Search for the cell housing the specified text and yield its [x, y] center coordinate. 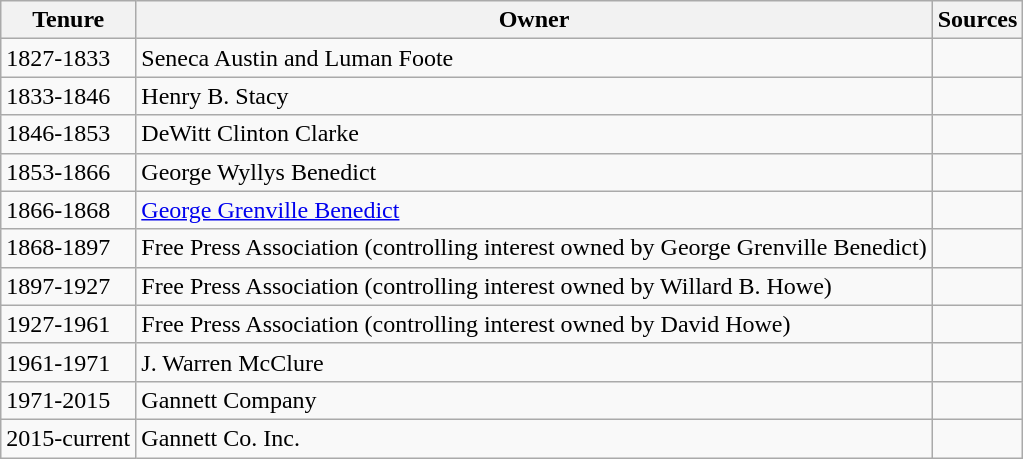
Henry B. Stacy [534, 96]
1897-1927 [68, 286]
Free Press Association (controlling interest owned by Willard B. Howe) [534, 286]
Gannett Company [534, 400]
1833-1846 [68, 96]
Tenure [68, 20]
1961-1971 [68, 362]
George Wyllys Benedict [534, 172]
Seneca Austin and Luman Foote [534, 58]
DeWitt Clinton Clarke [534, 134]
1846-1853 [68, 134]
1866-1868 [68, 210]
Owner [534, 20]
Free Press Association (controlling interest owned by David Howe) [534, 324]
Sources [978, 20]
1927-1961 [68, 324]
1827-1833 [68, 58]
J. Warren McClure [534, 362]
1971-2015 [68, 400]
Free Press Association (controlling interest owned by George Grenville Benedict) [534, 248]
1853-1866 [68, 172]
Gannett Co. Inc. [534, 438]
George Grenville Benedict [534, 210]
1868-1897 [68, 248]
2015-current [68, 438]
